Return (x, y) of the center of cell containing provided text 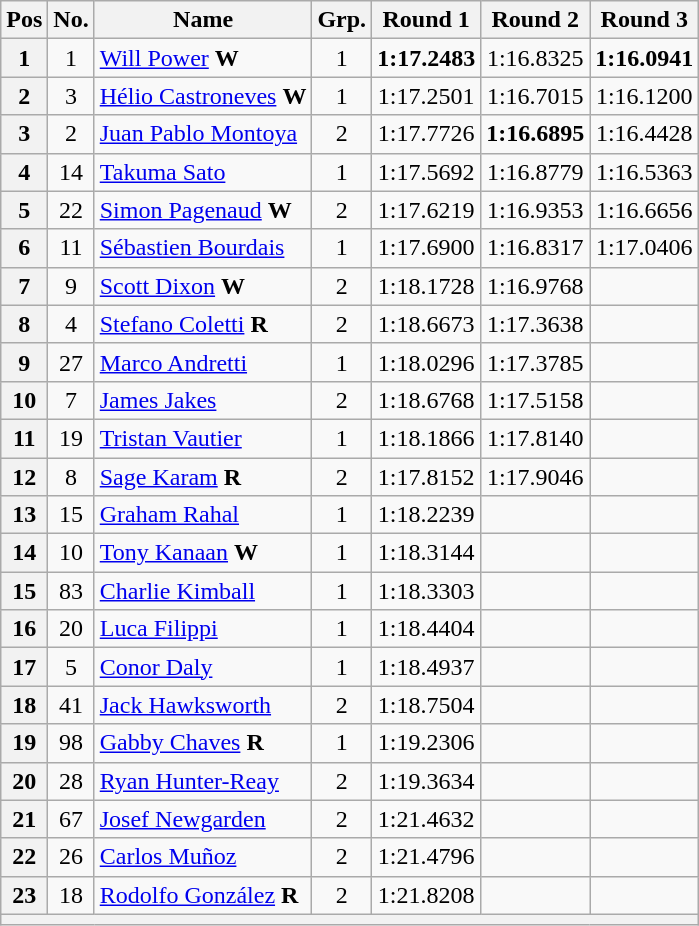
1:16.8779 (536, 172)
Tristan Vautier (203, 438)
Will Power W (203, 58)
Round 1 (426, 20)
1:17.8152 (426, 477)
1:21.8208 (426, 895)
Grp. (342, 20)
Scott Dixon W (203, 286)
1:17.7726 (426, 134)
1:21.4796 (426, 857)
28 (71, 781)
1:17.8140 (536, 438)
1:18.1866 (426, 438)
Luca Filippi (203, 629)
Marco Andretti (203, 362)
1:16.8317 (536, 248)
Tony Kanaan W (203, 553)
Name (203, 20)
1:21.4632 (426, 819)
1:16.7015 (536, 96)
98 (71, 743)
26 (71, 857)
1:18.4404 (426, 629)
1:18.1728 (426, 286)
Stefano Coletti R (203, 324)
1:16.5363 (644, 172)
16 (24, 629)
23 (24, 895)
1:17.2483 (426, 58)
21 (24, 819)
13 (24, 515)
Carlos Muñoz (203, 857)
1:17.0406 (644, 248)
Conor Daly (203, 667)
1:19.3634 (426, 781)
1:17.5158 (536, 400)
1:18.6673 (426, 324)
Round 2 (536, 20)
Josef Newgarden (203, 819)
1:17.5692 (426, 172)
1:18.3303 (426, 591)
Jack Hawksworth (203, 705)
1:17.6900 (426, 248)
17 (24, 667)
67 (71, 819)
No. (71, 20)
1:18.3144 (426, 553)
1:17.9046 (536, 477)
1:16.9353 (536, 210)
Rodolfo González R (203, 895)
Ryan Hunter-Reay (203, 781)
1:17.6219 (426, 210)
Sébastien Bourdais (203, 248)
Round 3 (644, 20)
1:17.3785 (536, 362)
6 (24, 248)
Gabby Chaves R (203, 743)
1:16.8325 (536, 58)
James Jakes (203, 400)
1:18.2239 (426, 515)
1:16.9768 (536, 286)
27 (71, 362)
1:18.4937 (426, 667)
Hélio Castroneves W (203, 96)
1:18.6768 (426, 400)
Graham Rahal (203, 515)
41 (71, 705)
12 (24, 477)
1:17.3638 (536, 324)
Simon Pagenaud W (203, 210)
1:18.0296 (426, 362)
1:17.2501 (426, 96)
1:16.4428 (644, 134)
1:19.2306 (426, 743)
1:16.0941 (644, 58)
Charlie Kimball (203, 591)
Juan Pablo Montoya (203, 134)
1:18.7504 (426, 705)
1:16.1200 (644, 96)
1:16.6656 (644, 210)
83 (71, 591)
Pos (24, 20)
1:16.6895 (536, 134)
Takuma Sato (203, 172)
Sage Karam R (203, 477)
